Capture the cell that displays the provided text and extract its (x, y) central coordinate. 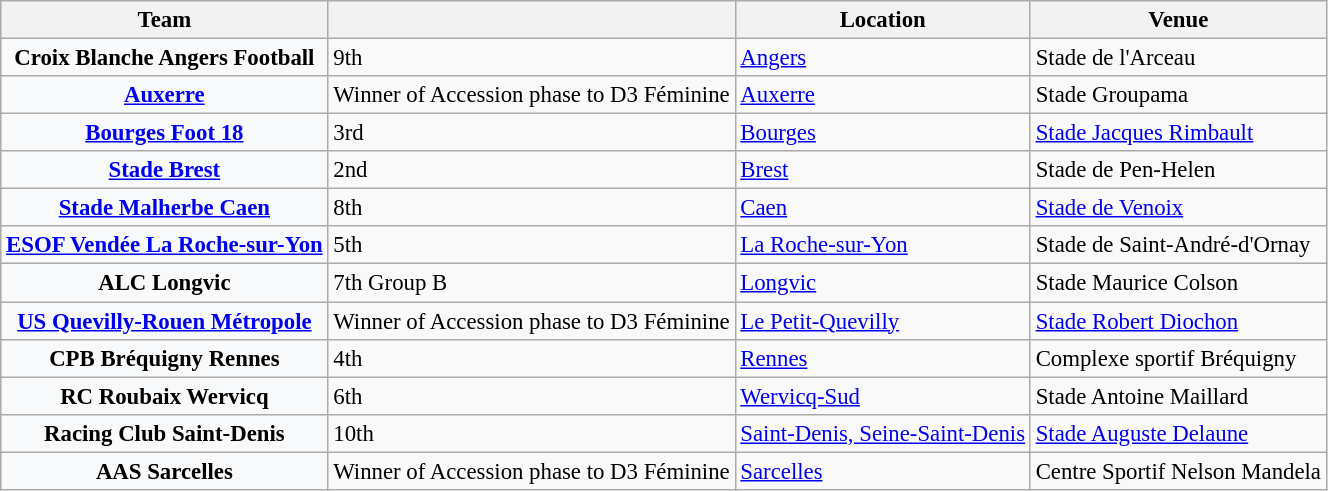
US Quevilly-Rouen Métropole (164, 321)
3rd (532, 133)
RC Roubaix Wervicq (164, 396)
Rennes (882, 358)
Saint-Denis, Seine-Saint-Denis (882, 433)
Stade de Venoix (1178, 208)
CPB Bréquigny Rennes (164, 358)
8th (532, 208)
Stade Malherbe Caen (164, 208)
Stade de l'Arceau (1178, 58)
Brest (882, 170)
Venue (1178, 20)
Longvic (882, 283)
Stade Maurice Colson (1178, 283)
Stade Jacques Rimbault (1178, 133)
9th (532, 58)
Angers (882, 58)
Stade Groupama (1178, 95)
ALC Longvic (164, 283)
5th (532, 245)
Centre Sportif Nelson Mandela (1178, 471)
Le Petit-Quevilly (882, 321)
6th (532, 396)
Racing Club Saint-Denis (164, 433)
10th (532, 433)
Bourges (882, 133)
ESOF Vendée La Roche-sur-Yon (164, 245)
Stade de Pen-Helen (1178, 170)
7th Group B (532, 283)
Bourges Foot 18 (164, 133)
4th (532, 358)
Location (882, 20)
Stade Robert Diochon (1178, 321)
La Roche-sur-Yon (882, 245)
AAS Sarcelles (164, 471)
Stade Auguste Delaune (1178, 433)
Sarcelles (882, 471)
Complexe sportif Bréquigny (1178, 358)
Stade Antoine Maillard (1178, 396)
Team (164, 20)
Caen (882, 208)
2nd (532, 170)
Stade Brest (164, 170)
Croix Blanche Angers Football (164, 58)
Wervicq-Sud (882, 396)
Stade de Saint-André-d'Ornay (1178, 245)
